Output the [X, Y] coordinate of the center of the cell containing the given text.  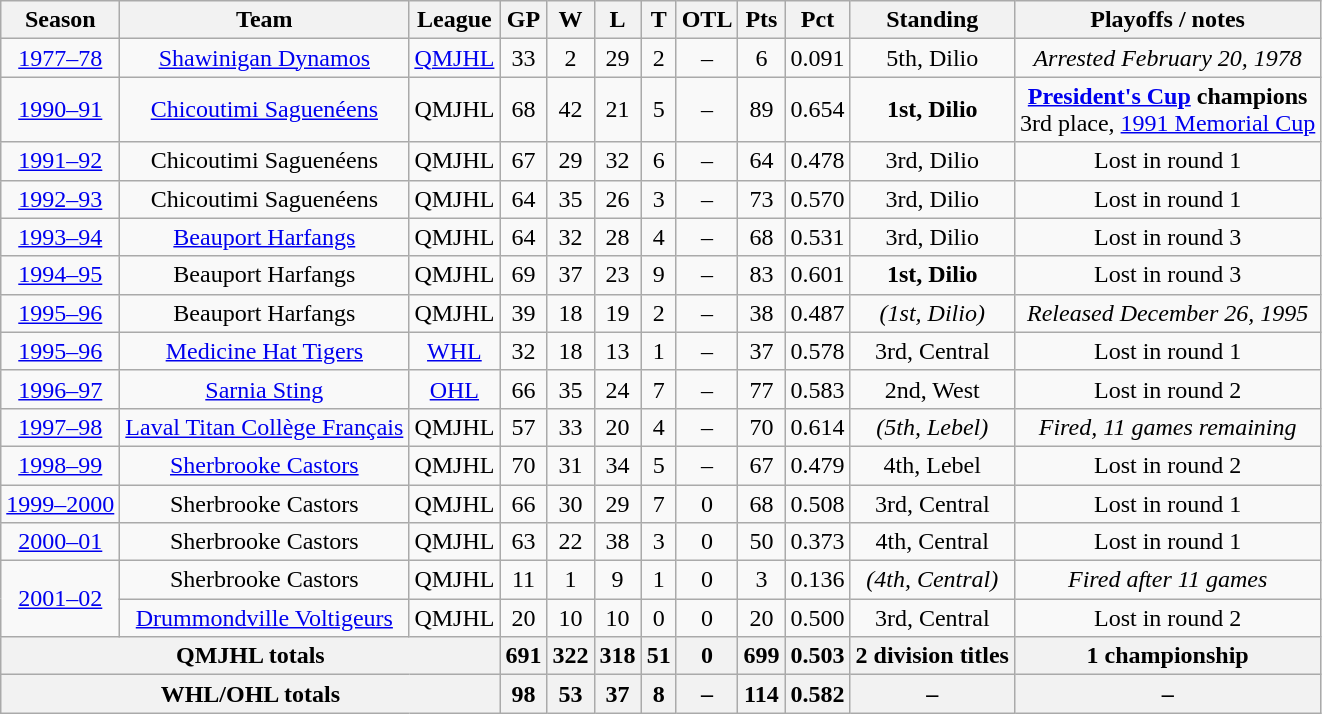
Pts [762, 20]
Season [60, 20]
1991–92 [60, 161]
2000–01 [60, 542]
1990–91 [60, 110]
89 [762, 110]
691 [524, 656]
Drummondville Voltigeurs [264, 618]
57 [524, 427]
13 [618, 351]
1999–2000 [60, 503]
77 [762, 389]
699 [762, 656]
2nd, West [932, 389]
1993–94 [60, 237]
39 [524, 313]
22 [570, 542]
63 [524, 542]
1992–93 [60, 199]
26 [618, 199]
0.373 [818, 542]
23 [618, 275]
Team [264, 20]
30 [570, 503]
T [658, 20]
Standing [932, 20]
Laval Titan Collège Français [264, 427]
1 championship [1167, 656]
73 [762, 199]
1996–97 [60, 389]
WHL/OHL totals [250, 694]
(5th, Lebel) [932, 427]
1998–99 [60, 465]
Medicine Hat Tigers [264, 351]
League [454, 20]
Released December 26, 1995 [1167, 313]
51 [658, 656]
Pct [818, 20]
0.479 [818, 465]
Fired, 11 games remaining [1167, 427]
0.570 [818, 199]
4th, Lebel [932, 465]
WHL [454, 351]
President's Cup champions3rd place, 1991 Memorial Cup [1167, 110]
0.654 [818, 110]
31 [570, 465]
1994–95 [60, 275]
8 [658, 694]
1997–98 [60, 427]
83 [762, 275]
322 [570, 656]
Arrested February 20, 1978 [1167, 58]
GP [524, 20]
L [618, 20]
34 [618, 465]
50 [762, 542]
Playoffs / notes [1167, 20]
2 division titles [932, 656]
0.582 [818, 694]
0.583 [818, 389]
QMJHL totals [250, 656]
19 [618, 313]
0.500 [818, 618]
0.508 [818, 503]
24 [618, 389]
2001–02 [60, 599]
0.578 [818, 351]
1977–78 [60, 58]
114 [762, 694]
11 [524, 580]
0.601 [818, 275]
5th, Dilio [932, 58]
0.487 [818, 313]
4th, Central [932, 542]
21 [618, 110]
Shawinigan Dynamos [264, 58]
318 [618, 656]
W [570, 20]
42 [570, 110]
(4th, Central) [932, 580]
0.091 [818, 58]
69 [524, 275]
0.531 [818, 237]
0.478 [818, 161]
Fired after 11 games [1167, 580]
0.136 [818, 580]
28 [618, 237]
OHL [454, 389]
0.614 [818, 427]
53 [570, 694]
(1st, Dilio) [932, 313]
Sarnia Sting [264, 389]
0.503 [818, 656]
OTL [707, 20]
98 [524, 694]
